Return [x, y] of the center of cell containing provided text 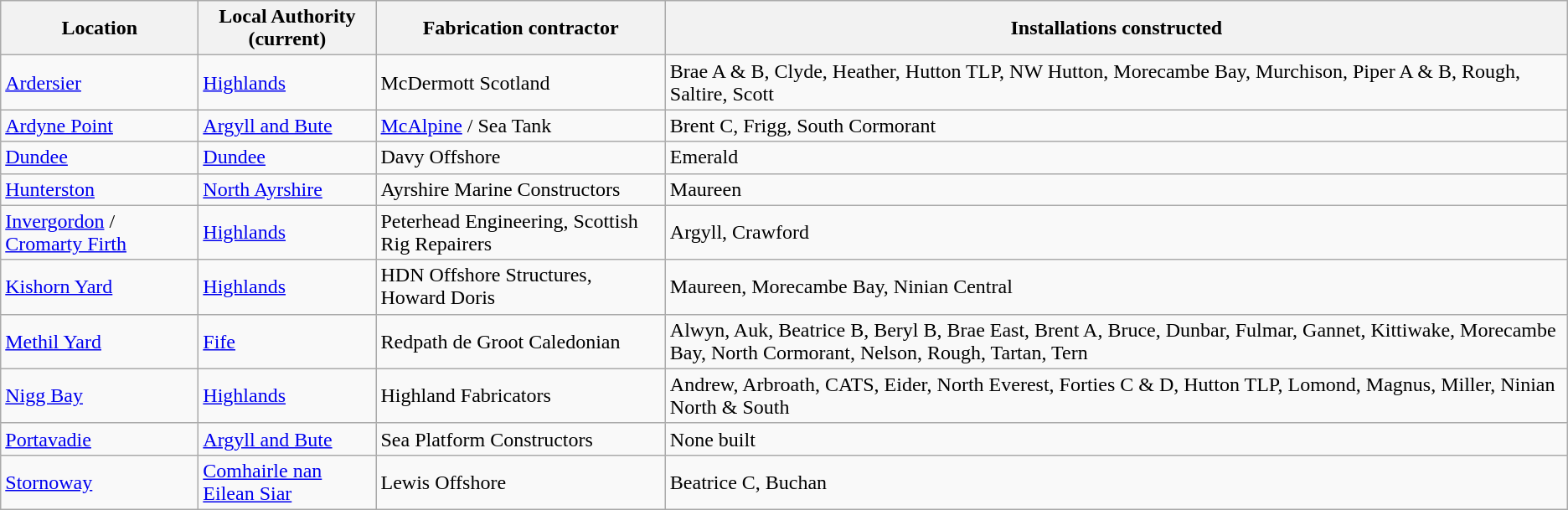
Brae A & B, Clyde, Heather, Hutton TLP, NW Hutton, Morecambe Bay, Murchison, Piper A & B, Rough, Saltire, Scott [1116, 82]
Location [100, 28]
Beatrice C, Buchan [1116, 482]
Portavadie [100, 439]
North Ayrshire [287, 189]
Davy Offshore [521, 157]
Brent C, Frigg, South Cormorant [1116, 126]
Kishorn Yard [100, 286]
HDN Offshore Structures, Howard Doris [521, 286]
Hunterston [100, 189]
Argyll, Crawford [1116, 233]
Andrew, Arbroath, CATS, Eider, North Everest, Forties C & D, Hutton TLP, Lomond, Magnus, Miller, Ninian North & South [1116, 395]
Fabrication contractor [521, 28]
Sea Platform Constructors [521, 439]
Ayrshire Marine Constructors [521, 189]
Methil Yard [100, 342]
Installations constructed [1116, 28]
Highland Fabricators [521, 395]
Nigg Bay [100, 395]
None built [1116, 439]
Ardyne Point [100, 126]
Emerald [1116, 157]
Redpath de Groot Caledonian [521, 342]
Lewis Offshore [521, 482]
Maureen, Morecambe Bay, Ninian Central [1116, 286]
Peterhead Engineering, Scottish Rig Repairers [521, 233]
Invergordon / Cromarty Firth [100, 233]
Maureen [1116, 189]
McAlpine / Sea Tank [521, 126]
Comhairle nan Eilean Siar [287, 482]
Fife [287, 342]
Stornoway [100, 482]
Ardersier [100, 82]
Local Authority(current) [287, 28]
McDermott Scotland [521, 82]
